Extract the [X, Y] coordinate from the center of the cell holding the provided text.  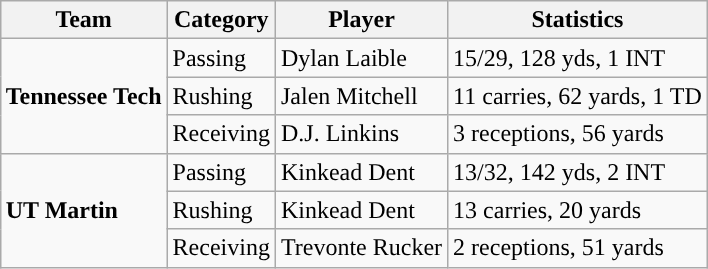
Jalen Mitchell [361, 96]
11 carries, 62 yards, 1 TD [578, 96]
15/29, 128 yds, 1 INT [578, 58]
3 receptions, 56 yards [578, 134]
Player [361, 20]
UT Martin [84, 210]
2 receptions, 51 yards [578, 248]
Tennessee Tech [84, 96]
Trevonte Rucker [361, 248]
D.J. Linkins [361, 134]
Statistics [578, 20]
Category [221, 20]
Team [84, 20]
13/32, 142 yds, 2 INT [578, 172]
Dylan Laible [361, 58]
13 carries, 20 yards [578, 210]
